For the text-containing cell, return its midpoint in [x, y] coordinate format. 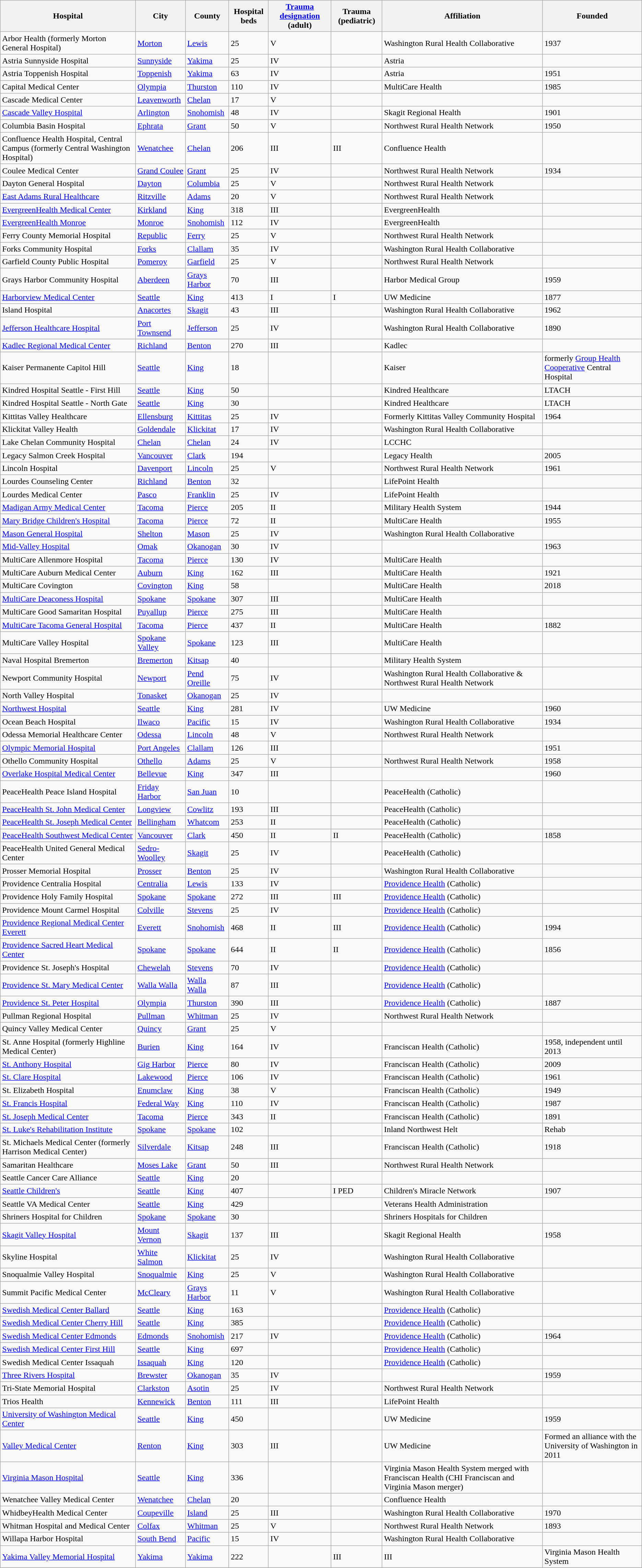
Garfield County Public Hospital [68, 262]
Northwest Hospital [68, 709]
Omak [160, 547]
162 [248, 573]
Summit Pacific Medical Center [68, 1292]
Bremerton [160, 660]
Island Hospital [68, 310]
2009 [592, 1064]
MultiCare Tacoma General Hospital [68, 625]
Enumclaw [160, 1090]
PeaceHealth St. Joseph Medical Center [68, 822]
Ephrata [160, 126]
Three Rivers Hospital [68, 1375]
1958, independent until 2013 [592, 1047]
164 [248, 1047]
Virginia Mason Health System [592, 1557]
1918 [592, 1147]
Edmonds [160, 1336]
Kadlec Regional Medical Center [68, 345]
Lake Chelan Community Hospital [68, 442]
MultiCare Valley Hospital [68, 642]
Asotin [207, 1388]
106 [248, 1077]
Mount Vernon [160, 1235]
Dayton General Hospital [68, 183]
Founded [592, 16]
Affiliation [462, 16]
206 [248, 148]
Gig Harbor [160, 1064]
Providence St. Joseph's Hospital [68, 968]
Providence Regional Medical Center Everett [68, 927]
Virginia Mason Health System merged with Franciscan Health (CHI Franciscan and Virginia Mason merger) [462, 1478]
Toppenish [160, 74]
Kirkland [160, 209]
102 [248, 1129]
Valley Medical Center [68, 1446]
Centralia [160, 884]
217 [248, 1336]
Trauma designation (adult) [300, 16]
Virginia Mason Hospital [68, 1478]
MultiCare Allenmore Hospital [68, 560]
38 [248, 1090]
Cascade Valley Hospital [68, 113]
1963 [592, 547]
Shriners Hospital for Children [68, 1217]
Providence St. Peter Hospital [68, 1003]
Clarkston [160, 1388]
Lincoln Hospital [68, 469]
Swedish Medical Center First Hill [68, 1349]
Dayton [160, 183]
EvergreenHealth Monroe [68, 223]
133 [248, 884]
Pullman Regional Hospital [68, 1016]
Astria Toppenish Hospital [68, 74]
Othello Community Hospital [68, 761]
43 [248, 310]
McCleary [160, 1292]
1858 [592, 835]
Goldendale [160, 429]
Cowlitz [207, 809]
Ocean Beach Hospital [68, 722]
697 [248, 1349]
Providence Holy Family Hospital [68, 897]
112 [248, 223]
Othello [160, 761]
222 [248, 1557]
University of Washington Medical Center [68, 1419]
EvergreenHealth Medical Center [68, 209]
1882 [592, 625]
Burien [160, 1047]
1856 [592, 950]
Harbor Medical Group [462, 280]
Grays Harbor Community Hospital [68, 280]
Children's Miracle Network [462, 1191]
Wenatchee Valley Medical Center [68, 1500]
Skagit Valley Hospital [68, 1235]
PeaceHealth Peace Island Hospital [68, 792]
Tri-State Memorial Hospital [68, 1388]
Snoqualmie Valley Hospital [68, 1275]
Friday Harbor [160, 792]
Lakewood [160, 1077]
307 [248, 599]
Mid-Valley Hospital [68, 547]
Quincy Valley Medical Center [68, 1029]
Kindred Hospital Seattle - North Gate [68, 403]
Sedro-Woolley [160, 853]
24 [248, 442]
Kaiser Permanente Capitol Hill [68, 368]
Republic [160, 236]
Coulee Medical Center [68, 170]
Federal Way [160, 1103]
1893 [592, 1526]
Legacy Health [462, 455]
East Adams Rural Healthcare [68, 196]
193 [248, 809]
Port Angeles [160, 748]
PeaceHealth United General Medical Center [68, 853]
Newport Community Hospital [68, 678]
Kittitas [207, 416]
Overlake Hospital Medical Center [68, 774]
Capital Medical Center [68, 87]
163 [248, 1310]
Pomeroy [160, 262]
32 [248, 482]
Kennewick [160, 1401]
Inland Northwest Helt [462, 1129]
Jefferson [207, 328]
Mason [207, 534]
Grand Coulee [160, 170]
1901 [592, 113]
1944 [592, 508]
St. Anne Hospital (formerly Highline Medical Center) [68, 1047]
Swedish Medical Center Issaquah [68, 1362]
St. Elizabeth Hospital [68, 1090]
City [160, 16]
North Valley Hospital [68, 696]
MultiCare Good Samaritan Hospital [68, 612]
Monroe [160, 223]
126 [248, 748]
Trauma (pediatric) [357, 16]
413 [248, 297]
253 [248, 822]
Anacortes [160, 310]
1921 [592, 573]
Willapa Harbor Hospital [68, 1539]
Harborview Medical Center [68, 297]
1949 [592, 1090]
137 [248, 1235]
Colville [160, 910]
Snoqualmie [160, 1275]
Odessa Memorial Healthcare Center [68, 735]
Mason General Hospital [68, 534]
10 [248, 792]
Garfield [207, 262]
Cascade Medical Center [68, 100]
Seattle VA Medical Center [68, 1204]
Madigan Army Medical Center [68, 508]
Bellevue [160, 774]
1907 [592, 1191]
Ferry [207, 236]
Davenport [160, 469]
1890 [592, 328]
2005 [592, 455]
1987 [592, 1103]
Kadlec [462, 345]
Kaiser [462, 368]
407 [248, 1191]
Newport [160, 678]
Colfax [160, 1526]
MultiCare Deaconess Hospital [68, 599]
1955 [592, 521]
Shelton [160, 534]
Kindred Hospital Seattle - First Hill [68, 390]
Shriners Hospitals for Children [462, 1217]
Seattle Children's [68, 1191]
San Juan [207, 792]
318 [248, 209]
Swedish Medical Center Edmonds [68, 1336]
Ilwaco [160, 722]
111 [248, 1401]
248 [248, 1147]
Aberdeen [160, 280]
Confluence Health Hospital, Central Campus (formerly Central Washington Hospital) [68, 148]
Odessa [160, 735]
Coupeville [160, 1513]
272 [248, 897]
Chewelah [160, 968]
Tonasket [160, 696]
1887 [592, 1003]
Legacy Salmon Creek Hospital [68, 455]
Mary Bridge Children's Hospital [68, 521]
336 [248, 1478]
Formerly Kittitas Valley Community Hospital [462, 416]
Klickitat Valley Health [68, 429]
Olympic Memorial Hospital [68, 748]
LCCHC [462, 442]
St. Anthony Hospital [68, 1064]
390 [248, 1003]
347 [248, 774]
Brewster [160, 1375]
Leavenworth [160, 100]
343 [248, 1116]
St. Francis Hospital [68, 1103]
Island [207, 1513]
Sunnyside [160, 61]
120 [248, 1362]
1950 [592, 126]
1937 [592, 43]
1994 [592, 927]
2018 [592, 586]
Washington Rural Health Collaborative & Northwest Rural Health Network [462, 678]
Formed an alliance with the University of Washington in 2011 [592, 1446]
Whatcom [207, 822]
Quincy [160, 1029]
429 [248, 1204]
Hospital [68, 16]
Spokane Valley [160, 642]
Providence Centralia Hospital [68, 884]
72 [248, 521]
Morton [160, 43]
468 [248, 927]
437 [248, 625]
1877 [592, 297]
Kittitas Valley Healthcare [68, 416]
Providence St. Mary Medical Center [68, 985]
1962 [592, 310]
Pend Oreille [207, 678]
Columbia Basin Hospital [68, 126]
Columbia [207, 183]
194 [248, 455]
Bellingham [160, 822]
Veterans Health Administration [462, 1204]
PeaceHealth St. John Medical Center [68, 809]
WhidbeyHealth Medical Center [68, 1513]
87 [248, 985]
270 [248, 345]
Forks [160, 249]
Puyallup [160, 612]
Naval Hospital Bremerton [68, 660]
formerly Group Health Cooperative Central Hospital [592, 368]
275 [248, 612]
Ferry County Memorial Hospital [68, 236]
Issaquah [160, 1362]
63 [248, 74]
Silverdale [160, 1147]
Prosser Memorial Hospital [68, 871]
75 [248, 678]
644 [248, 950]
Pasco [160, 495]
PeaceHealth Southwest Medical Center [68, 835]
Trios Health [68, 1401]
Swedish Medical Center Cherry Hill [68, 1323]
St. Michaels Medical Center (formerly Harrison Medical Center) [68, 1147]
Skyline Hospital [68, 1257]
1970 [592, 1513]
Jefferson Healthcare Hospital [68, 328]
40 [248, 660]
Renton [160, 1446]
Arlington [160, 113]
123 [248, 642]
Port Townsend [160, 328]
Seattle Cancer Care Alliance [68, 1178]
385 [248, 1323]
MultiCare Covington [68, 586]
Lourdes Counseling Center [68, 482]
Pullman [160, 1016]
Longview [160, 809]
11 [248, 1292]
Astria Sunnyside Hospital [68, 61]
Rehab [592, 1129]
Whitman Hospital and Medical Center [68, 1526]
Covington [160, 586]
Franklin [207, 495]
Lourdes Medical Center [68, 495]
Providence Sacred Heart Medical Center [68, 950]
130 [248, 560]
Yakima Valley Memorial Hospital [68, 1557]
80 [248, 1064]
Prosser [160, 871]
Moses Lake [160, 1165]
White Salmon [160, 1257]
Auburn [160, 573]
58 [248, 586]
Arbor Health (formerly Morton General Hospital) [68, 43]
I PED [357, 1191]
South Bend [160, 1539]
18 [248, 368]
Everett [160, 927]
Hospital beds [248, 16]
Samaritan Healthcare [68, 1165]
County [207, 16]
Ritzville [160, 196]
1985 [592, 87]
St. Clare Hospital [68, 1077]
Ellensburg [160, 416]
205 [248, 508]
281 [248, 709]
1891 [592, 1116]
303 [248, 1446]
St. Luke's Rehabilitation Institute [68, 1129]
Providence Mount Carmel Hospital [68, 910]
MultiCare Auburn Medical Center [68, 573]
St. Joseph Medical Center [68, 1116]
Forks Community Hospital [68, 249]
Swedish Medical Center Ballard [68, 1310]
